Return [X, Y] of the center of cell containing provided text 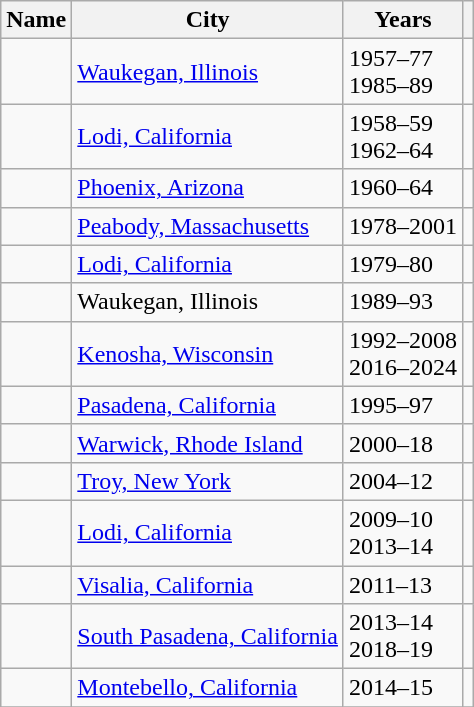
2009–10 2013–14 [402, 532]
Peabody, Massachusetts [208, 226]
Montebello, California [208, 688]
2000–18 [402, 443]
Phoenix, Arizona [208, 188]
1979–80 [402, 264]
1957–77 1985–89 [402, 72]
Years [402, 20]
City [208, 20]
South Pasadena, California [208, 636]
1992–20082016–2024 [402, 354]
Kenosha, Wisconsin [208, 354]
1960–64 [402, 188]
2013–142018–19 [402, 636]
1978–2001 [402, 226]
2011–13 [402, 585]
Name [36, 20]
Troy, New York [208, 481]
1989–93 [402, 302]
Warwick, Rhode Island [208, 443]
Pasadena, California [208, 405]
1995–97 [402, 405]
Visalia, California [208, 585]
2004–12 [402, 481]
1958–59 1962–64 [402, 136]
2014–15 [402, 688]
